Locate the cell with the specified text and output its (x, y) center coordinate. 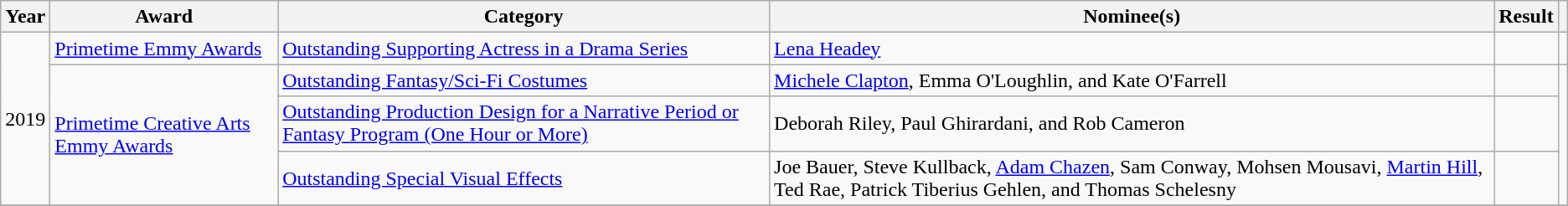
Deborah Riley, Paul Ghirardani, and Rob Cameron (1132, 124)
2019 (25, 119)
Primetime Emmy Awards (164, 49)
Michele Clapton, Emma O'Loughlin, and Kate O'Farrell (1132, 80)
Outstanding Production Design for a Narrative Period or Fantasy Program (One Hour or More) (524, 124)
Lena Headey (1132, 49)
Category (524, 17)
Outstanding Supporting Actress in a Drama Series (524, 49)
Nominee(s) (1132, 17)
Outstanding Fantasy/Sci-Fi Costumes (524, 80)
Award (164, 17)
Outstanding Special Visual Effects (524, 178)
Year (25, 17)
Joe Bauer, Steve Kullback, Adam Chazen, Sam Conway, Mohsen Mousavi, Martin Hill, Ted Rae, Patrick Tiberius Gehlen, and Thomas Schelesny (1132, 178)
Result (1526, 17)
Primetime Creative Arts Emmy Awards (164, 135)
